Capture the cell that displays the provided text and extract its [x, y] central coordinate. 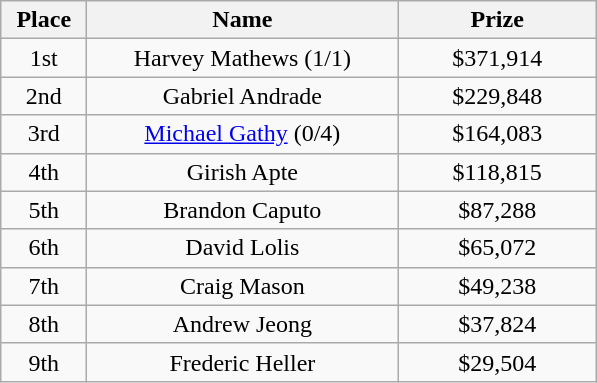
1st [44, 58]
9th [44, 362]
Girish Apte [242, 172]
$229,848 [498, 96]
2nd [44, 96]
Michael Gathy (0/4) [242, 134]
$164,083 [498, 134]
5th [44, 210]
$37,824 [498, 324]
David Lolis [242, 248]
$65,072 [498, 248]
3rd [44, 134]
8th [44, 324]
$118,815 [498, 172]
Craig Mason [242, 286]
$371,914 [498, 58]
$87,288 [498, 210]
Place [44, 20]
Harvey Mathews (1/1) [242, 58]
$29,504 [498, 362]
Andrew Jeong [242, 324]
6th [44, 248]
4th [44, 172]
Prize [498, 20]
Brandon Caputo [242, 210]
Frederic Heller [242, 362]
Name [242, 20]
$49,238 [498, 286]
Gabriel Andrade [242, 96]
7th [44, 286]
